Scan for the cell matching the given text and deliver its (X, Y) coordinate at center. 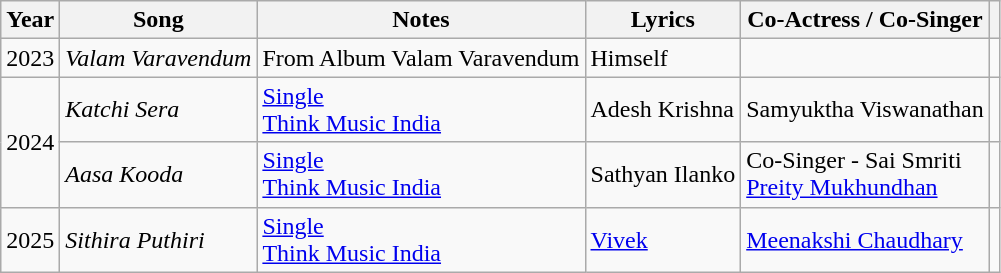
Year (30, 20)
Notes (421, 20)
Co-Actress / Co-Singer (865, 20)
2024 (30, 142)
Lyrics (663, 20)
Adesh Krishna (663, 110)
Co-Singer - Sai Smriti Preity Mukhundhan (865, 174)
Samyuktha Viswanathan (865, 110)
Vivek (663, 240)
Song (158, 20)
2025 (30, 240)
Meenakshi Chaudhary (865, 240)
From Album Valam Varavendum (421, 58)
Katchi Sera (158, 110)
2023 (30, 58)
Sithira Puthiri (158, 240)
Valam Varavendum (158, 58)
Himself (663, 58)
Aasa Kooda (158, 174)
Sathyan Ilanko (663, 174)
